Capture the cell that displays the provided text and extract its [X, Y] central coordinate. 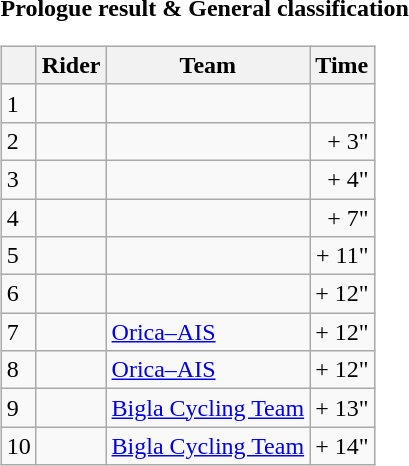
8 [18, 370]
Rider [71, 65]
+ 13" [342, 408]
+ 3" [342, 141]
2 [18, 141]
+ 11" [342, 256]
+ 14" [342, 446]
10 [18, 446]
7 [18, 332]
+ 7" [342, 217]
4 [18, 217]
1 [18, 103]
3 [18, 179]
Time [342, 65]
6 [18, 294]
5 [18, 256]
9 [18, 408]
+ 4" [342, 179]
Team [208, 65]
